For the text-containing cell, return its midpoint in (x, y) coordinate format. 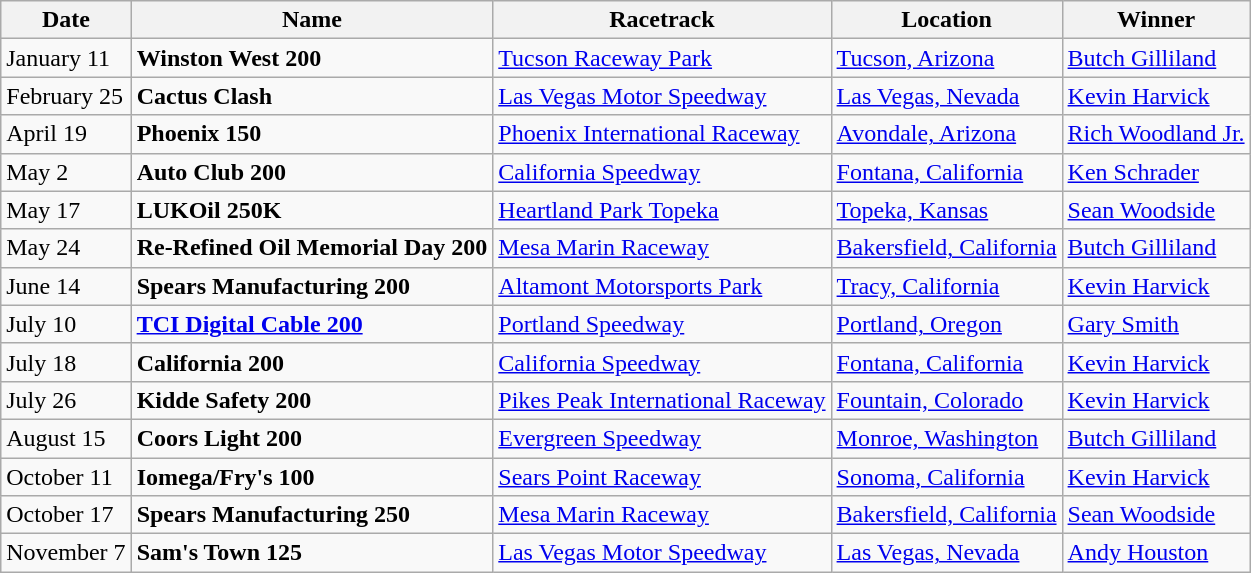
Tucson, Arizona (946, 58)
April 19 (66, 134)
Tracy, California (946, 286)
Altamont Motorsports Park (662, 286)
Auto Club 200 (312, 172)
Portland Speedway (662, 324)
Cactus Clash (312, 96)
Fountain, Colorado (946, 400)
Heartland Park Topeka (662, 210)
October 17 (66, 515)
Winner (1156, 20)
Gary Smith (1156, 324)
Racetrack (662, 20)
Rich Woodland Jr. (1156, 134)
May 2 (66, 172)
August 15 (66, 438)
Sonoma, California (946, 477)
Phoenix International Raceway (662, 134)
February 25 (66, 96)
Spears Manufacturing 200 (312, 286)
October 11 (66, 477)
TCI Digital Cable 200 (312, 324)
November 7 (66, 553)
Sam's Town 125 (312, 553)
Andy Houston (1156, 553)
January 11 (66, 58)
Tucson Raceway Park (662, 58)
Re-Refined Oil Memorial Day 200 (312, 248)
Iomega/Fry's 100 (312, 477)
Name (312, 20)
Portland, Oregon (946, 324)
LUKOil 250K (312, 210)
Date (66, 20)
Winston West 200 (312, 58)
July 10 (66, 324)
Kidde Safety 200 (312, 400)
Location (946, 20)
Ken Schrader (1156, 172)
Sears Point Raceway (662, 477)
July 26 (66, 400)
May 17 (66, 210)
June 14 (66, 286)
California 200 (312, 362)
May 24 (66, 248)
Evergreen Speedway (662, 438)
Pikes Peak International Raceway (662, 400)
Phoenix 150 (312, 134)
Avondale, Arizona (946, 134)
July 18 (66, 362)
Spears Manufacturing 250 (312, 515)
Coors Light 200 (312, 438)
Topeka, Kansas (946, 210)
Monroe, Washington (946, 438)
